Identify which cell holds the provided text, then report its (x, y) central coordinate. 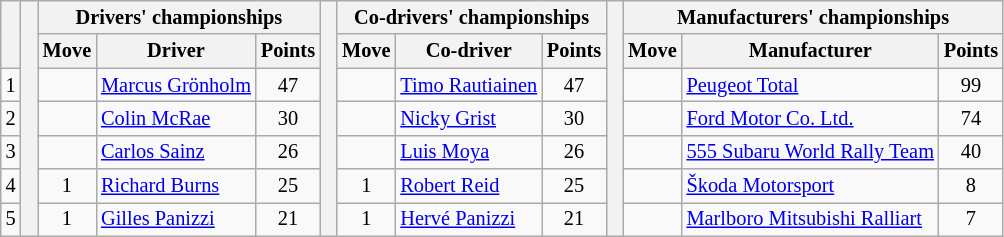
Škoda Motorsport (810, 186)
Manufacturer (810, 51)
Carlos Sainz (176, 152)
Luis Moya (468, 152)
40 (971, 152)
Peugeot Total (810, 85)
555 Subaru World Rally Team (810, 152)
5 (11, 219)
Gilles Panizzi (176, 219)
Marcus Grönholm (176, 85)
99 (971, 85)
4 (11, 186)
Hervé Panizzi (468, 219)
Drivers' championships (179, 17)
3 (11, 152)
Manufacturers' championships (813, 17)
Co-driver (468, 51)
8 (971, 186)
Nicky Grist (468, 118)
2 (11, 118)
Timo Rautiainen (468, 85)
Co-drivers' championships (472, 17)
Colin McRae (176, 118)
74 (971, 118)
Driver (176, 51)
Ford Motor Co. Ltd. (810, 118)
Marlboro Mitsubishi Ralliart (810, 219)
Richard Burns (176, 186)
7 (971, 219)
Robert Reid (468, 186)
